From the cell containing the given text, extract its center point as [x, y] coordinate. 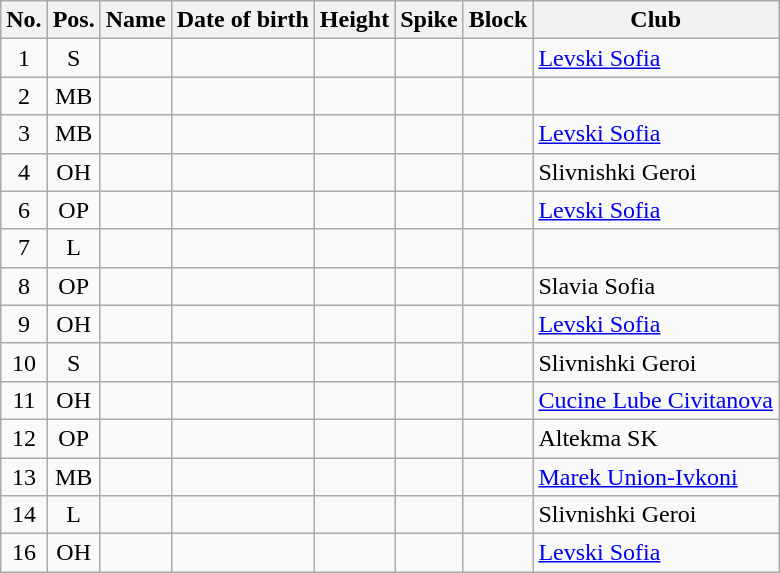
Date of birth [242, 20]
14 [24, 515]
No. [24, 20]
2 [24, 96]
Marek Union-Ivkoni [656, 477]
Slavia Sofia [656, 286]
Block [498, 20]
7 [24, 248]
Cucine Lube Civitanova [656, 400]
6 [24, 210]
1 [24, 58]
16 [24, 553]
8 [24, 286]
Altekma SK [656, 438]
13 [24, 477]
Name [136, 20]
10 [24, 362]
3 [24, 134]
Height [354, 20]
11 [24, 400]
Spike [429, 20]
Pos. [74, 20]
12 [24, 438]
Club [656, 20]
4 [24, 172]
9 [24, 324]
